Scan for the cell matching the given text and deliver its (x, y) coordinate at center. 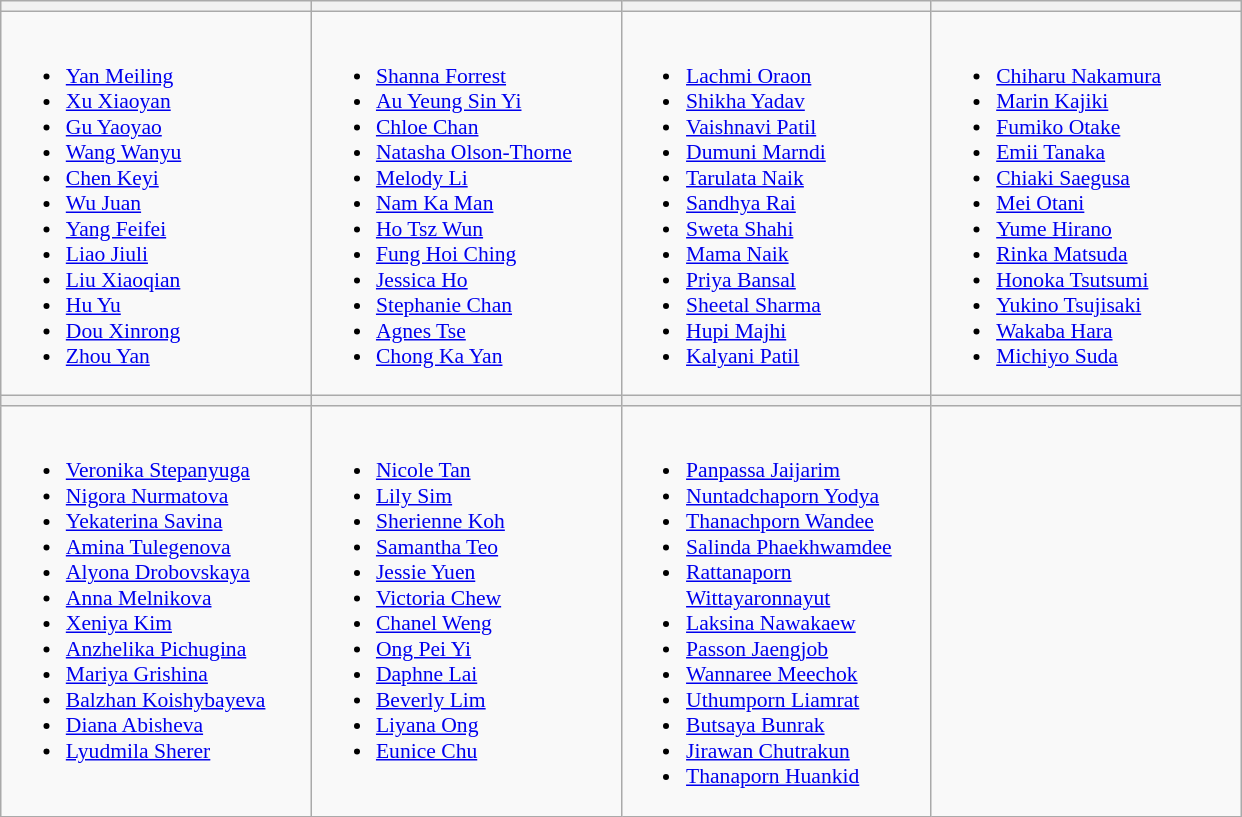
Yan MeilingXu XiaoyanGu YaoyaoWang WanyuChen KeyiWu JuanYang FeifeiLiao JiuliLiu XiaoqianHu YuDou XinrongZhou Yan (156, 204)
Shanna ForrestAu Yeung Sin YiChloe ChanNatasha Olson-ThorneMelody LiNam Ka ManHo Tsz WunFung Hoi ChingJessica HoStephanie ChanAgnes TseChong Ka Yan (466, 204)
Lachmi OraonShikha YadavVaishnavi PatilDumuni MarndiTarulata NaikSandhya RaiSweta ShahiMama NaikPriya BansalSheetal SharmaHupi MajhiKalyani Patil (776, 204)
Nicole TanLily SimSherienne KohSamantha TeoJessie YuenVictoria ChewChanel WengOng Pei YiDaphne LaiBeverly LimLiyana OngEunice Chu (466, 611)
